Determine the (x, y) coordinate at the center of the cell enclosing the given text.  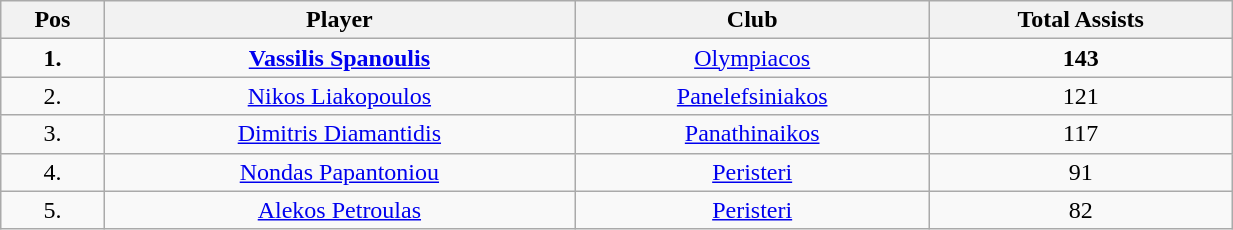
143 (1081, 58)
Pos (52, 20)
Vassilis Spanoulis (340, 58)
Olympiacos (752, 58)
4. (52, 172)
Club (752, 20)
Player (340, 20)
3. (52, 134)
117 (1081, 134)
5. (52, 210)
Nikos Liakopoulos (340, 96)
1. (52, 58)
Total Assists (1081, 20)
91 (1081, 172)
82 (1081, 210)
Panelefsiniakos (752, 96)
Nondas Papantoniou (340, 172)
121 (1081, 96)
Dimitris Diamantidis (340, 134)
2. (52, 96)
Panathinaikos (752, 134)
Alekos Petroulas (340, 210)
